For the text-containing cell, return its midpoint in [x, y] coordinate format. 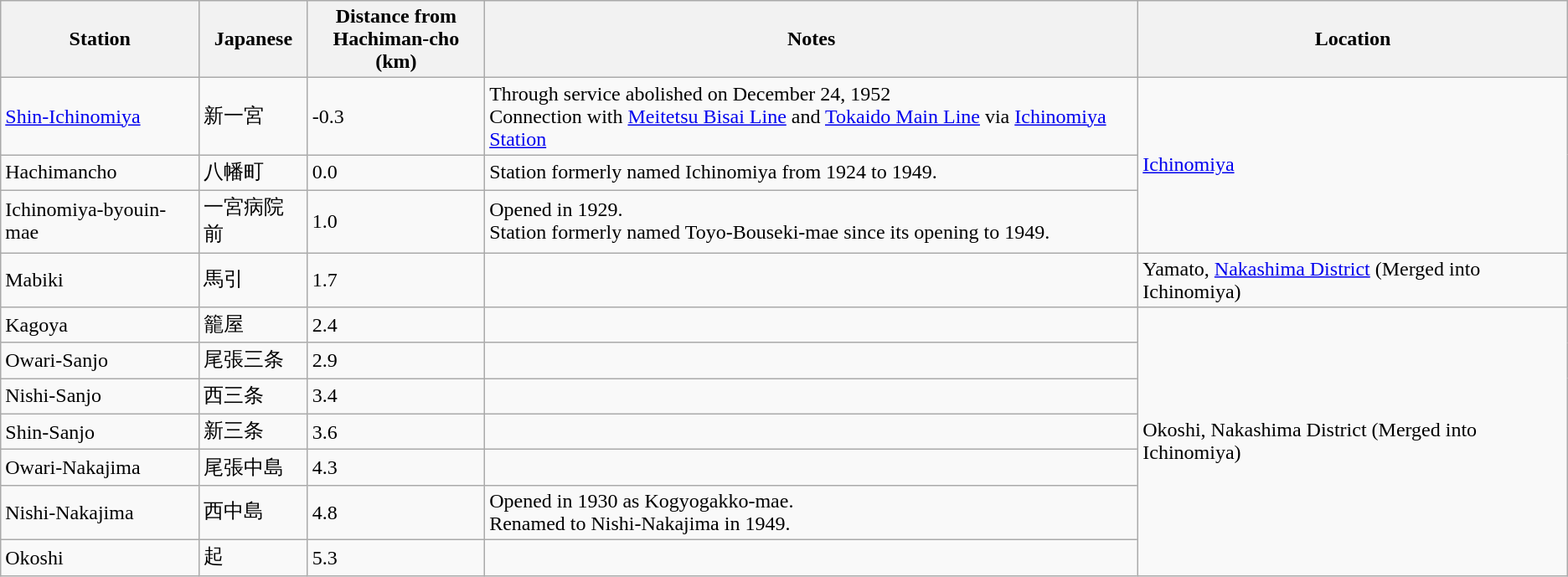
Station [101, 39]
Opened in 1929. Station formerly named Toyo-Bouseki-mae since its opening to 1949. [812, 221]
Distance from Hachiman-cho (km) [395, 39]
尾張三条 [253, 360]
西三条 [253, 397]
馬引 [253, 280]
3.6 [395, 432]
Location [1354, 39]
Opened in 1930 as Kogyogakko-mae.Renamed to Nishi-Nakajima in 1949. [812, 513]
Japanese [253, 39]
2.4 [395, 325]
西中島 [253, 513]
Ichinomiya-byouin-mae [101, 221]
Kagoya [101, 325]
0.0 [395, 173]
5.3 [395, 558]
籠屋 [253, 325]
4.3 [395, 467]
Owari-Nakajima [101, 467]
3.4 [395, 397]
Notes [812, 39]
Through service abolished on December 24, 1952 Connection with Meitetsu Bisai Line and Tokaido Main Line via Ichinomiya Station [812, 116]
起 [253, 558]
Station formerly named Ichinomiya from 1924 to 1949. [812, 173]
Okoshi, Nakashima District (Merged into Ichinomiya) [1354, 441]
Nishi-Sanjo [101, 397]
Owari-Sanjo [101, 360]
Yamato, Nakashima District (Merged into Ichinomiya) [1354, 280]
-0.3 [395, 116]
4.8 [395, 513]
八幡町 [253, 173]
尾張中島 [253, 467]
Mabiki [101, 280]
一宮病院前 [253, 221]
新一宮 [253, 116]
2.9 [395, 360]
新三条 [253, 432]
1.7 [395, 280]
Shin-Sanjo [101, 432]
1.0 [395, 221]
Shin-Ichinomiya [101, 116]
Ichinomiya [1354, 166]
Hachimancho [101, 173]
Okoshi [101, 558]
Nishi-Nakajima [101, 513]
